Return [x, y] of the center of cell containing provided text 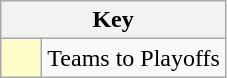
Teams to Playoffs [134, 58]
Key [114, 20]
